From the cell containing the given text, extract its center point as [X, Y] coordinate. 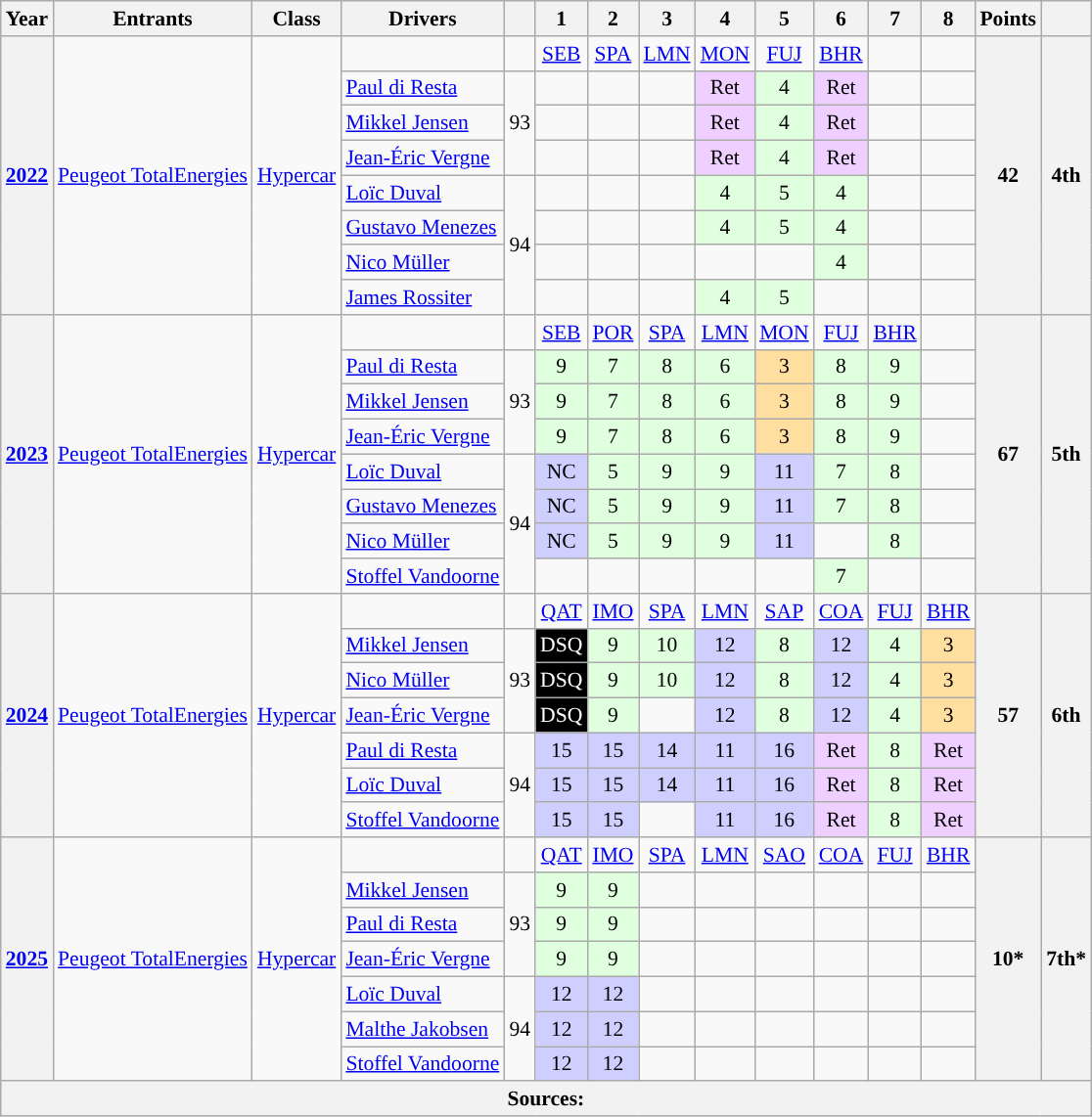
2024 [27, 716]
1 [562, 19]
67 [1008, 454]
5th [1067, 454]
4th [1067, 176]
Sources: [546, 1099]
SAO [785, 855]
2023 [27, 454]
2 [613, 19]
7th* [1067, 959]
2022 [27, 176]
Class [296, 19]
Malthe Jakobsen [423, 1029]
57 [1008, 716]
POR [613, 333]
Points [1008, 19]
2025 [27, 959]
10* [1008, 959]
6th [1067, 716]
Year [27, 19]
James Rossiter [423, 297]
Drivers [423, 19]
Entrants [153, 19]
SAP [785, 611]
42 [1008, 176]
